Identify which cell holds the provided text, then report its (x, y) central coordinate. 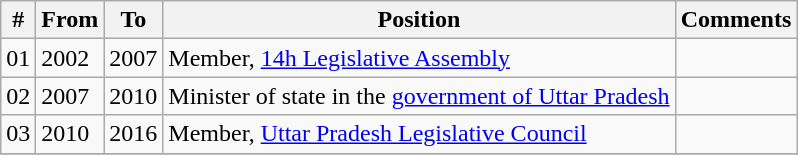
2016 (134, 134)
02 (18, 96)
2002 (70, 58)
Minister of state in the government of Uttar Pradesh (419, 96)
Member, Uttar Pradesh Legislative Council (419, 134)
Position (419, 20)
# (18, 20)
03 (18, 134)
Comments (736, 20)
01 (18, 58)
Member, 14h Legislative Assembly (419, 58)
From (70, 20)
To (134, 20)
